Find where the given text appears and provide that cell's center as [X, Y] coordinate. 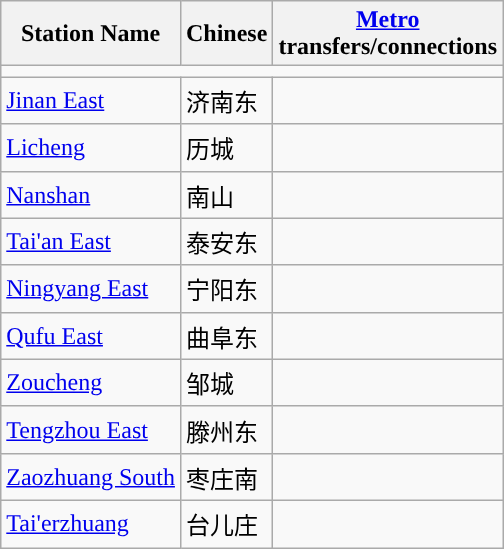
Zaozhuang South [91, 476]
Tai'erzhuang [91, 524]
枣庄南 [226, 476]
滕州东 [226, 430]
Ningyang East [91, 288]
Metrotransfers/connections [388, 34]
泰安东 [226, 242]
Tai'an East [91, 242]
曲阜东 [226, 336]
Qufu East [91, 336]
南山 [226, 194]
Tengzhou East [91, 430]
Zoucheng [91, 382]
Nanshan [91, 194]
台儿庄 [226, 524]
邹城 [226, 382]
历城 [226, 148]
宁阳东 [226, 288]
济南东 [226, 100]
Station Name [91, 34]
Jinan East [91, 100]
Licheng [91, 148]
Chinese [226, 34]
